Determine the [x, y] coordinate at the center of the cell enclosing the given text.  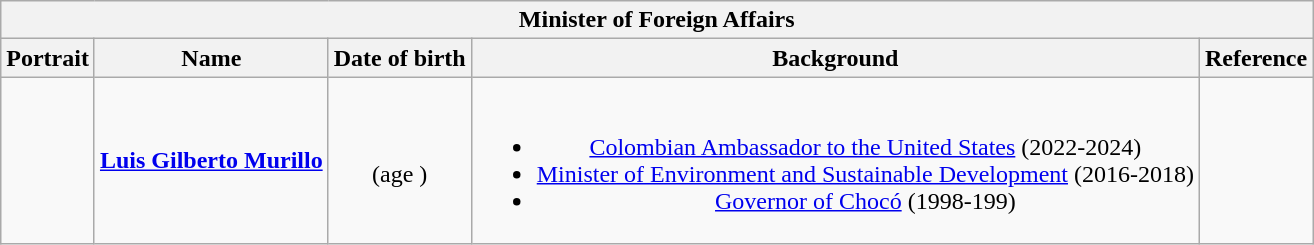
Date of birth [400, 58]
Colombian Ambassador to the United States (2022-2024)Minister of Environment and Sustainable Development (2016-2018)Governor of Chocó (1998-199) [835, 160]
Reference [1256, 58]
Background [835, 58]
Name [211, 58]
Portrait [48, 58]
(age ) [400, 160]
Minister of Foreign Affairs [657, 20]
Luis Gilberto Murillo [211, 160]
